Search for the cell housing the specified text and yield its (x, y) center coordinate. 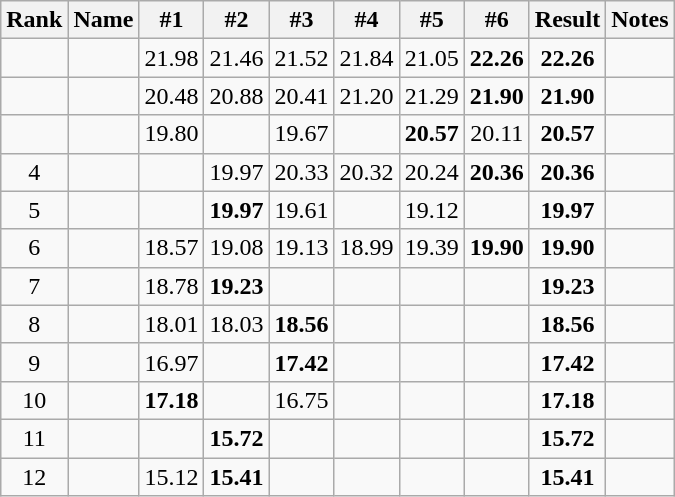
20.24 (432, 172)
#5 (432, 20)
11 (34, 438)
21.84 (366, 58)
21.29 (432, 96)
19.80 (172, 134)
Notes (640, 20)
19.13 (302, 248)
21.05 (432, 58)
19.39 (432, 248)
16.97 (172, 362)
18.01 (172, 324)
20.11 (496, 134)
20.88 (236, 96)
19.12 (432, 210)
8 (34, 324)
Result (567, 20)
9 (34, 362)
18.03 (236, 324)
16.75 (302, 400)
#3 (302, 20)
Rank (34, 20)
21.46 (236, 58)
#2 (236, 20)
18.78 (172, 286)
19.61 (302, 210)
Name (104, 20)
5 (34, 210)
12 (34, 477)
18.57 (172, 248)
21.98 (172, 58)
7 (34, 286)
6 (34, 248)
4 (34, 172)
21.20 (366, 96)
19.67 (302, 134)
20.48 (172, 96)
#1 (172, 20)
20.33 (302, 172)
20.32 (366, 172)
20.41 (302, 96)
#6 (496, 20)
21.52 (302, 58)
10 (34, 400)
18.99 (366, 248)
19.08 (236, 248)
#4 (366, 20)
15.12 (172, 477)
